Identify which cell holds the provided text, then report its (x, y) central coordinate. 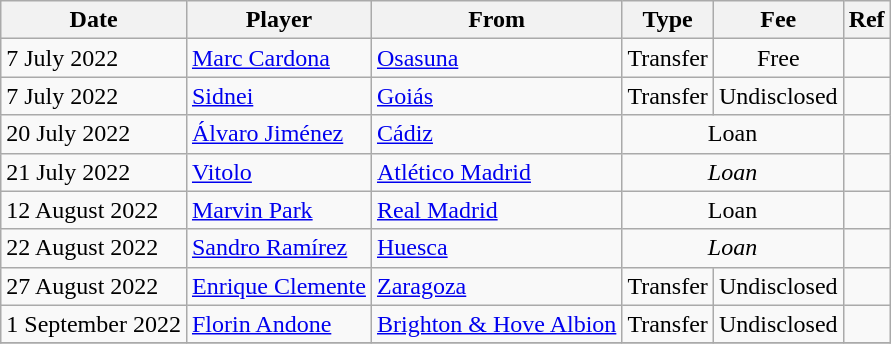
12 August 2022 (94, 210)
From (496, 20)
Goiás (496, 96)
Date (94, 20)
Zaragoza (496, 286)
21 July 2022 (94, 172)
Player (278, 20)
20 July 2022 (94, 134)
22 August 2022 (94, 248)
27 August 2022 (94, 286)
Vitolo (278, 172)
Sandro Ramírez (278, 248)
Brighton & Hove Albion (496, 324)
Huesca (496, 248)
Real Madrid (496, 210)
Sidnei (278, 96)
Florin Andone (278, 324)
Marvin Park (278, 210)
1 September 2022 (94, 324)
Fee (778, 20)
Marc Cardona (278, 58)
Type (668, 20)
Atlético Madrid (496, 172)
Álvaro Jiménez (278, 134)
Osasuna (496, 58)
Cádiz (496, 134)
Ref (866, 20)
Enrique Clemente (278, 286)
Free (778, 58)
